Return the [X, Y] coordinate for the center point of the cell that contains the specified text.  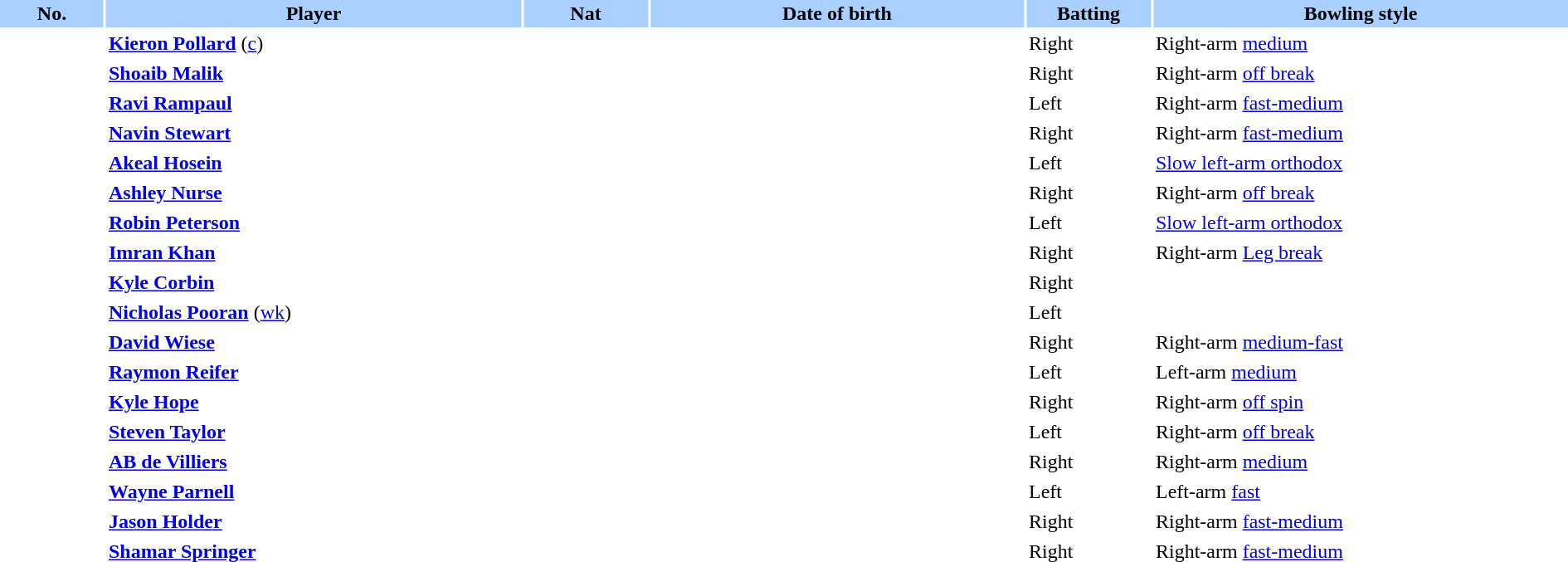
Bowling style [1361, 13]
No. [51, 13]
Player [314, 13]
AB de Villiers [314, 462]
Kyle Hope [314, 402]
Kyle Corbin [314, 282]
Wayne Parnell [314, 491]
Jason Holder [314, 521]
Steven Taylor [314, 432]
Right-arm medium-fast [1361, 342]
Ashley Nurse [314, 193]
Ravi Rampaul [314, 103]
Robin Peterson [314, 222]
Left-arm fast [1361, 491]
David Wiese [314, 342]
Nicholas Pooran (wk) [314, 312]
Navin Stewart [314, 133]
Imran Khan [314, 252]
Right-arm off spin [1361, 402]
Akeal Hosein [314, 163]
Raymon Reifer [314, 372]
Shoaib Malik [314, 73]
Batting [1088, 13]
Right-arm Leg break [1361, 252]
Kieron Pollard (c) [314, 43]
Left-arm medium [1361, 372]
Date of birth [837, 13]
Nat [586, 13]
